Detect which cell encompasses the target text, then output its (X, Y) center coordinate. 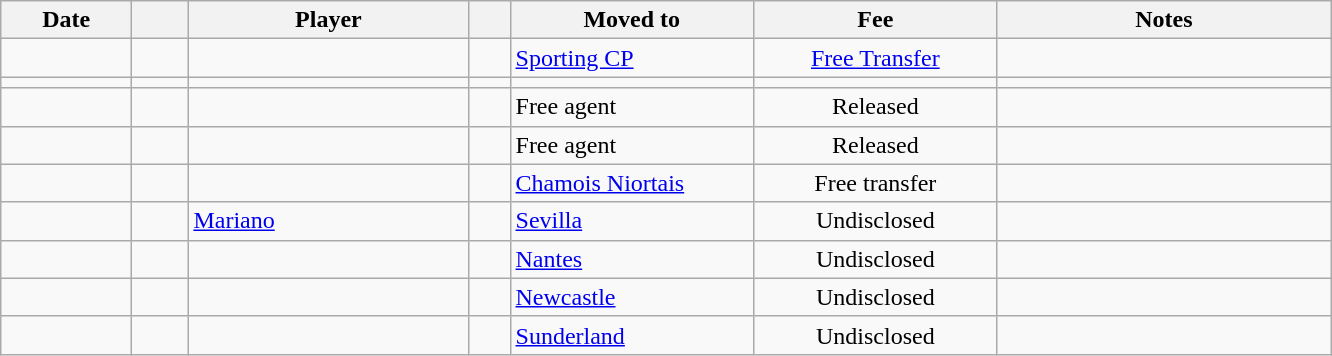
Sporting CP (632, 58)
Nantes (632, 259)
Date (66, 20)
Sunderland (632, 335)
Fee (876, 20)
Free transfer (876, 183)
Free Transfer (876, 58)
Notes (1164, 20)
Newcastle (632, 297)
Sevilla (632, 221)
Player (328, 20)
Chamois Niortais (632, 183)
Moved to (632, 20)
Mariano (328, 221)
